Detect which cell encompasses the target text, then output its (x, y) center coordinate. 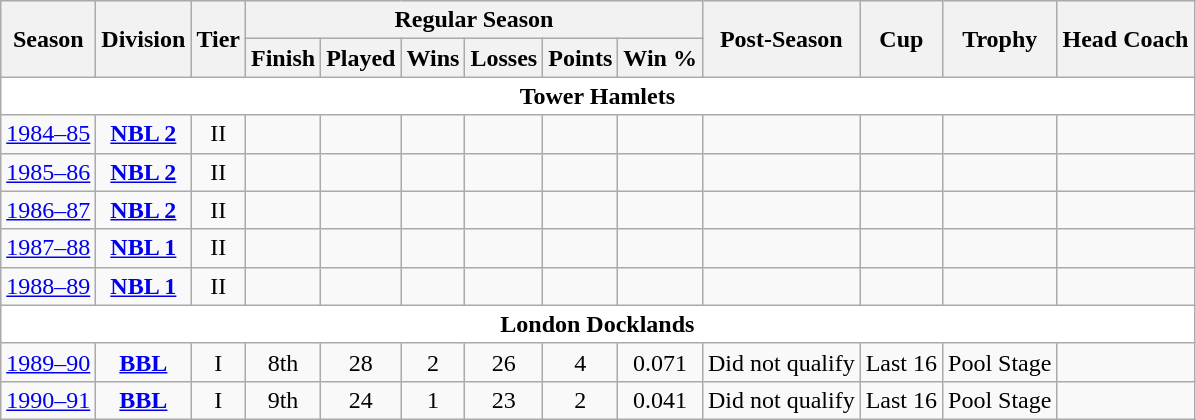
0.071 (660, 362)
1986–87 (48, 210)
Trophy (1000, 39)
8th (284, 362)
Cup (901, 39)
28 (361, 362)
Regular Season (474, 20)
4 (580, 362)
Played (361, 58)
1984–85 (48, 134)
23 (504, 400)
1 (433, 400)
1989–90 (48, 362)
Wins (433, 58)
1985–86 (48, 172)
Losses (504, 58)
24 (361, 400)
Tier (218, 39)
9th (284, 400)
Division (144, 39)
Finish (284, 58)
1987–88 (48, 248)
Tower Hamlets (598, 96)
London Docklands (598, 324)
Season (48, 39)
1990–91 (48, 400)
0.041 (660, 400)
Post-Season (781, 39)
Points (580, 58)
Head Coach (1126, 39)
Win % (660, 58)
1988–89 (48, 286)
26 (504, 362)
